Scan for the cell matching the given text and deliver its [X, Y] coordinate at center. 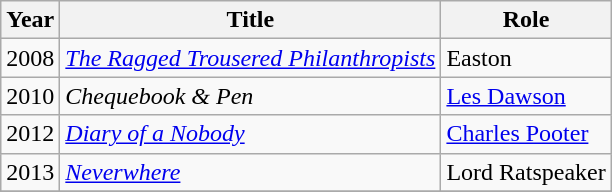
Charles Pooter [526, 134]
2012 [30, 134]
2010 [30, 96]
Title [250, 20]
Diary of a Nobody [250, 134]
2008 [30, 58]
2013 [30, 172]
Les Dawson [526, 96]
Chequebook & Pen [250, 96]
Neverwhere [250, 172]
Easton [526, 58]
The Ragged Trousered Philanthropists [250, 58]
Year [30, 20]
Lord Ratspeaker [526, 172]
Role [526, 20]
